Scan for the cell matching the given text and deliver its (x, y) coordinate at center. 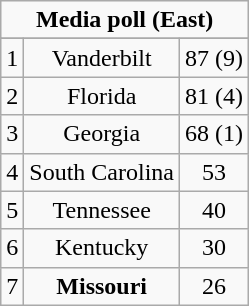
Media poll (East) (125, 20)
4 (12, 172)
5 (12, 210)
26 (214, 286)
7 (12, 286)
1 (12, 58)
87 (9) (214, 58)
2 (12, 96)
South Carolina (102, 172)
Florida (102, 96)
Kentucky (102, 248)
40 (214, 210)
Tennessee (102, 210)
53 (214, 172)
30 (214, 248)
Missouri (102, 286)
68 (1) (214, 134)
3 (12, 134)
Vanderbilt (102, 58)
Georgia (102, 134)
81 (4) (214, 96)
6 (12, 248)
